Identify which cell holds the provided text, then report its (X, Y) central coordinate. 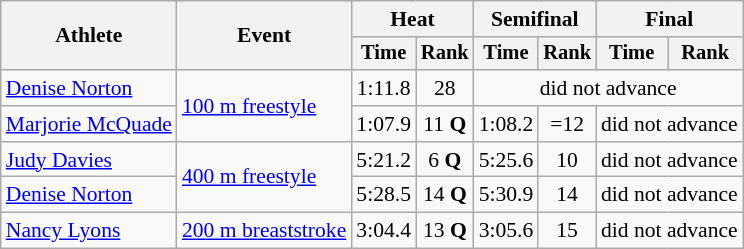
Nancy Lyons (89, 231)
200 m breaststroke (264, 231)
Heat (412, 19)
Event (264, 36)
5:25.6 (506, 160)
Judy Davies (89, 160)
1:07.9 (384, 124)
=12 (567, 124)
Marjorie McQuade (89, 124)
1:08.2 (506, 124)
5:21.2 (384, 160)
3:04.4 (384, 231)
5:30.9 (506, 195)
11 Q (445, 124)
14 Q (445, 195)
Final (670, 19)
13 Q (445, 231)
6 Q (445, 160)
3:05.6 (506, 231)
Athlete (89, 36)
10 (567, 160)
1:11.8 (384, 88)
14 (567, 195)
400 m freestyle (264, 178)
28 (445, 88)
15 (567, 231)
5:28.5 (384, 195)
100 m freestyle (264, 106)
Semifinal (535, 19)
